Return [X, Y] of the center of cell containing provided text 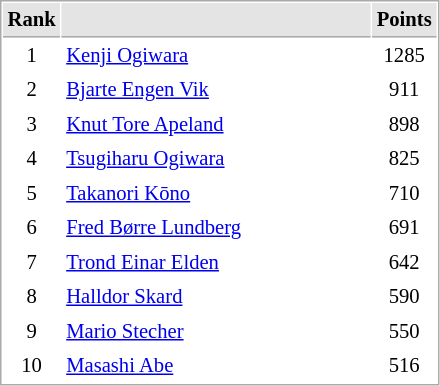
2 [32, 90]
911 [404, 90]
8 [32, 296]
642 [404, 262]
10 [32, 366]
Knut Tore Apeland [216, 124]
691 [404, 228]
5 [32, 194]
6 [32, 228]
590 [404, 296]
Takanori Kōno [216, 194]
7 [32, 262]
Fred Børre Lundberg [216, 228]
1285 [404, 56]
3 [32, 124]
Mario Stecher [216, 332]
Kenji Ogiwara [216, 56]
550 [404, 332]
825 [404, 158]
Trond Einar Elden [216, 262]
898 [404, 124]
Halldor Skard [216, 296]
9 [32, 332]
4 [32, 158]
Rank [32, 20]
Masashi Abe [216, 366]
Tsugiharu Ogiwara [216, 158]
710 [404, 194]
516 [404, 366]
Bjarte Engen Vik [216, 90]
Points [404, 20]
1 [32, 56]
